Return (X, Y) of the center of cell containing provided text 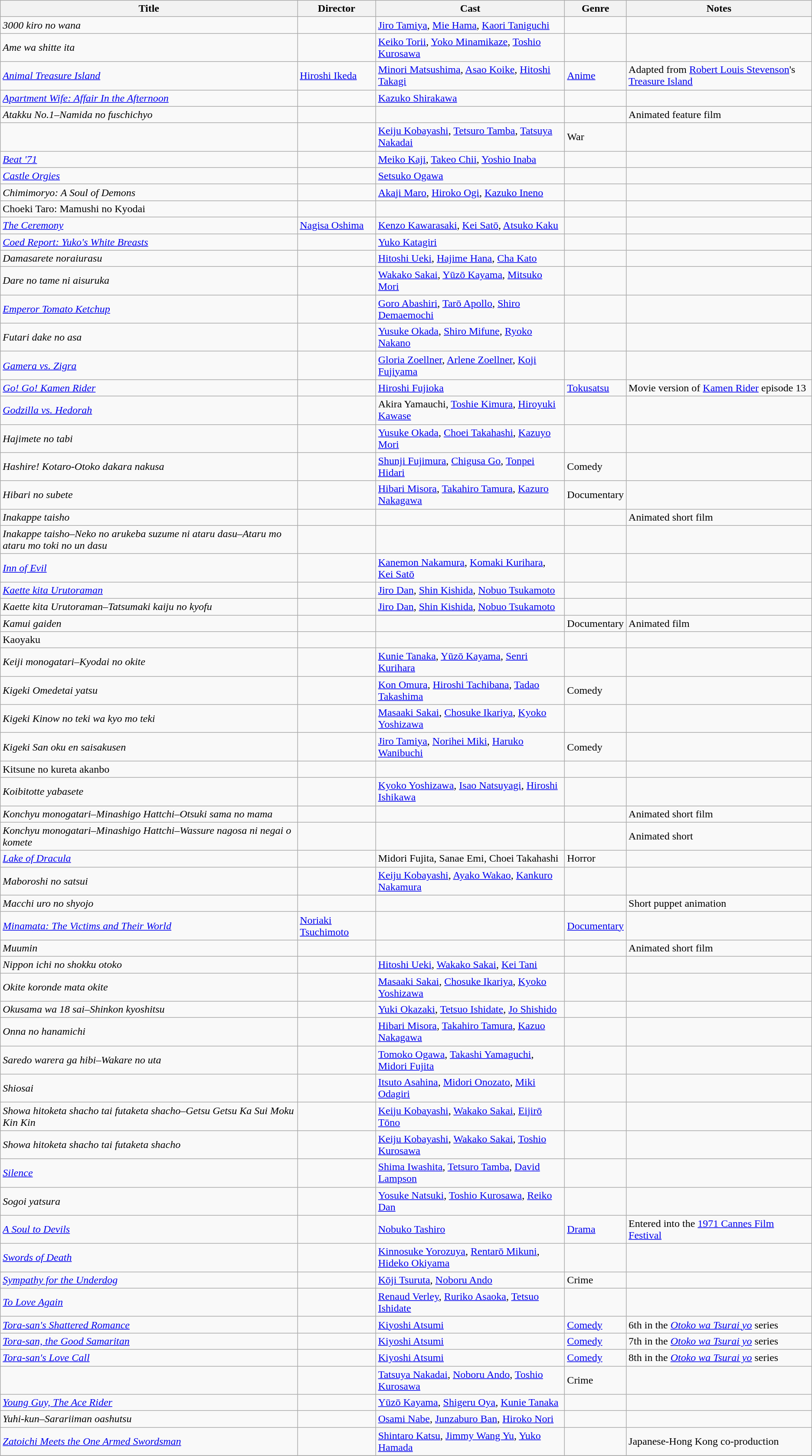
Keiji monogatari–Kyodai no okite (149, 662)
Kaette kita Urutoraman (149, 590)
Kitsune no kureta akanbo (149, 769)
Lake of Dracula (149, 859)
Keiju Kobayashi, Tetsuro Tamba, Tatsuya Nakadai (470, 137)
Kōji Tsuruta, Noboru Ando (470, 1280)
Tora-san, the Good Samaritan (149, 1341)
Hitoshi Ueki, Hajime Hana, Cha Kato (470, 259)
Keiju Kobayashi, Wakako Sakai, Eijirō Tōno (470, 1117)
Yosuke Natsuki, Toshio Kurosawa, Reiko Dan (470, 1201)
Emperor Tomato Ketchup (149, 309)
Okusama wa 18 sai–Shinkon kyoshitsu (149, 1010)
Yuhi-kun–Sarariiman oashutsu (149, 1419)
Tora-san's Love Call (149, 1358)
Shintaro Katsu, Jimmy Wang Yu, Yuko Hamada (470, 1441)
Inakappe taisho–Neko no arukeba suzume ni ataru dasu–Ataru mo ataru mo toki no un dasu (149, 540)
Wakako Sakai, Yūzō Kayama, Mitsuko Mori (470, 281)
War (596, 137)
Itsuto Asahina, Midori Onozato, Miki Odagiri (470, 1088)
Shunji Fujimura, Chigusa Go, Tonpei Hidari (470, 467)
Swords of Death (149, 1257)
Genre (596, 9)
Nippon ichi no shokku otoko (149, 964)
Gloria Zoellner, Arlene Zoellner, Koji Fujiyama (470, 365)
Animated feature film (719, 115)
Showa hitoketa shacho tai futaketa shacho (149, 1144)
The Ceremony (149, 225)
Horror (596, 859)
Maboroshi no satsui (149, 881)
Kigeki San oku en saisakusen (149, 747)
Midori Fujita, Sanae Emi, Choei Takahashi (470, 859)
Coed Report: Yuko's White Breasts (149, 242)
Movie version of Kamen Rider episode 13 (719, 388)
Godzilla vs. Hedorah (149, 410)
Cast (470, 9)
Sogoi yatsura (149, 1201)
Hajimete no tabi (149, 438)
Title (149, 9)
Zatoichi Meets the One Armed Swordsman (149, 1441)
Okite koronde mata okite (149, 987)
Atakku No.1–Namida no fuschichyo (149, 115)
Inn of Evil (149, 567)
Yuko Katagiri (470, 242)
Adapted from Robert Louis Stevenson's Treasure Island (719, 75)
Onna no hanamichi (149, 1032)
Animal Treasure Island (149, 75)
Young Guy, The Ace Rider (149, 1403)
A Soul to Devils (149, 1230)
Kon Omura, Hiroshi Tachibana, Tadao Takashima (470, 691)
Kaoyaku (149, 640)
Entered into the 1971 Cannes Film Festival (719, 1230)
Yusuke Okada, Shiro Mifune, Ryoko Nakano (470, 338)
Meiko Kaji, Takeo Chii, Yoshio Inaba (470, 159)
Chimimoryo: A Soul of Demons (149, 192)
Sympathy for the Underdog (149, 1280)
Ame wa shitte ita (149, 48)
Noriaki Tsuchimoto (337, 926)
Kigeki Omedetai yatsu (149, 691)
Hibari Misora, Takahiro Tamura, Kazuro Nakagawa (470, 495)
Yusuke Okada, Choei Takahashi, Kazuyo Mori (470, 438)
Kanemon Nakamura, Komaki Kurihara, Kei Satō (470, 567)
Konchyu monogatari–Minashigo Hattchi–Wassure nagosa ni negai o komete (149, 836)
Animated short (719, 836)
Animated film (719, 623)
Minamata: The Victims and Their World (149, 926)
Kunie Tanaka, Yūzō Kayama, Senri Kurihara (470, 662)
Kigeki Kinow no teki wa kyo mo teki (149, 718)
Showa hitoketa shacho tai futaketa shacho–Getsu Getsu Ka Sui Moku Kin Kin (149, 1117)
Keiju Kobayashi, Wakako Sakai, Toshio Kurosawa (470, 1144)
3000 kiro no wana (149, 25)
Short puppet animation (719, 903)
Keiju Kobayashi, Ayako Wakao, Kankuro Nakamura (470, 881)
Kinnosuke Yorozuya, Rentarō Mikuni, Hideko Okiyama (470, 1257)
Goro Abashiri, Tarō Apollo, Shiro Demaemochi (470, 309)
Shima Iwashita, Tetsuro Tamba, David Lampson (470, 1173)
Akaji Maro, Hiroko Ogi, Kazuko Ineno (470, 192)
Hibari no subete (149, 495)
Nagisa Oshima (337, 225)
Anime (596, 75)
Hibari Misora, Takahiro Tamura, Kazuo Nakagawa (470, 1032)
Kamui gaiden (149, 623)
Director (337, 9)
Silence (149, 1173)
Macchi uro no shyojo (149, 903)
Futari dake no asa (149, 338)
Setsuko Ogawa (470, 176)
Akira Yamauchi, Toshie Kimura, Hiroyuki Kawase (470, 410)
Muumin (149, 948)
7th in the Otoko wa Tsurai yo series (719, 1341)
Tokusatsu (596, 388)
Japanese-Hong Kong co-production (719, 1441)
8th in the Otoko wa Tsurai yo series (719, 1358)
Beat '71 (149, 159)
Choeki Taro: Mamushi no Kyodai (149, 209)
Yūzō Kayama, Shigeru Oya, Kunie Tanaka (470, 1403)
Konchyu monogatari–Minashigo Hattchi–Otsuki sama no mama (149, 814)
Kazuko Shirakawa (470, 98)
6th in the Otoko wa Tsurai yo series (719, 1325)
Jiro Tamiya, Norihei Miki, Haruko Wanibuchi (470, 747)
Tatsuya Nakadai, Noboru Ando, Toshio Kurosawa (470, 1380)
Tora-san's Shattered Romance (149, 1325)
Gamera vs. Zigra (149, 365)
Apartment Wife: Affair In the Afternoon (149, 98)
Kaette kita Urutoraman–Tatsumaki kaiju no kyofu (149, 607)
Notes (719, 9)
Drama (596, 1230)
Hashire! Kotaro-Otoko dakara nakusa (149, 467)
Kyoko Yoshizawa, Isao Natsuyagi, Hiroshi Ishikawa (470, 791)
Osami Nabe, Junzaburo Ban, Hiroko Nori (470, 1419)
Inakappe taisho (149, 517)
To Love Again (149, 1302)
Dare no tame ni aisuruka (149, 281)
Hiroshi Ikeda (337, 75)
Jiro Tamiya, Mie Hama, Kaori Taniguchi (470, 25)
Castle Orgies (149, 176)
Nobuko Tashiro (470, 1230)
Go! Go! Kamen Rider (149, 388)
Koibitotte yabasete (149, 791)
Hiroshi Fujioka (470, 388)
Shiosai (149, 1088)
Hitoshi Ueki, Wakako Sakai, Kei Tani (470, 964)
Keiko Torii, Yoko Minamikaze, Toshio Kurosawa (470, 48)
Yuki Okazaki, Tetsuo Ishidate, Jo Shishido (470, 1010)
Minori Matsushima, Asao Koike, Hitoshi Takagi (470, 75)
Kenzo Kawarasaki, Kei Satō, Atsuko Kaku (470, 225)
Saredo warera ga hibi–Wakare no uta (149, 1060)
Renaud Verley, Ruriko Asaoka, Tetsuo Ishidate (470, 1302)
Damasarete noraiurasu (149, 259)
Tomoko Ogawa, Takashi Yamaguchi, Midori Fujita (470, 1060)
